Return (X, Y) of the center of cell containing provided text 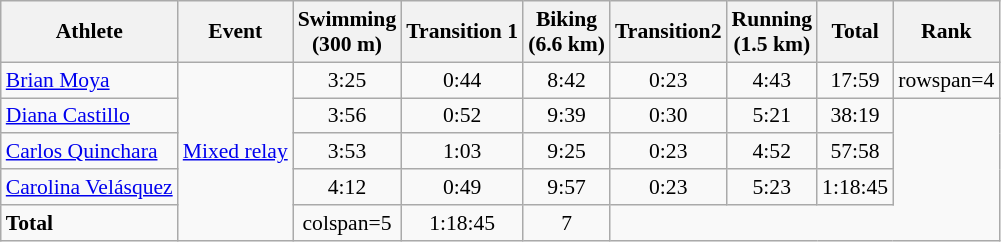
7 (566, 223)
Diana Castillo (90, 116)
9:25 (566, 152)
Running(1.5 km) (772, 32)
4:52 (772, 152)
3:53 (347, 152)
Carolina Velásquez (90, 187)
4:12 (347, 187)
0:52 (462, 116)
57:58 (855, 152)
Carlos Quinchara (90, 152)
Biking(6.6 km) (566, 32)
5:21 (772, 116)
Rank (946, 32)
3:56 (347, 116)
4:43 (772, 80)
rowspan=4 (946, 80)
0:30 (668, 116)
1:03 (462, 152)
Mixed relay (236, 151)
Event (236, 32)
Athlete (90, 32)
9:57 (566, 187)
Transition 1 (462, 32)
5:23 (772, 187)
Transition2 (668, 32)
3:25 (347, 80)
Swimming(300 m) (347, 32)
0:44 (462, 80)
0:49 (462, 187)
38:19 (855, 116)
9:39 (566, 116)
Brian Moya (90, 80)
8:42 (566, 80)
colspan=5 (347, 223)
17:59 (855, 80)
